Return (x, y) of the center of cell containing provided text 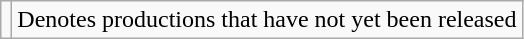
Denotes productions that have not yet been released (267, 20)
